Detect which cell encompasses the target text, then output its (X, Y) center coordinate. 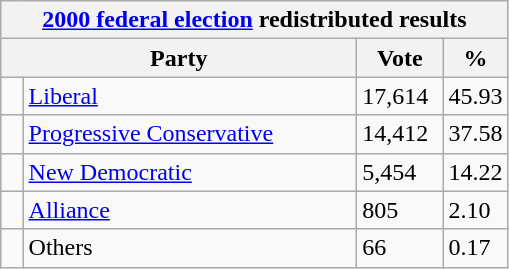
2.10 (476, 210)
Progressive Conservative (190, 134)
66 (400, 248)
2000 federal election redistributed results (254, 20)
0.17 (476, 248)
Vote (400, 58)
37.58 (476, 134)
New Democratic (190, 172)
45.93 (476, 96)
Others (190, 248)
% (476, 58)
5,454 (400, 172)
14.22 (476, 172)
14,412 (400, 134)
Liberal (190, 96)
Party (179, 58)
17,614 (400, 96)
Alliance (190, 210)
805 (400, 210)
